Extract the [X, Y] coordinate from the center of the cell holding the provided text.  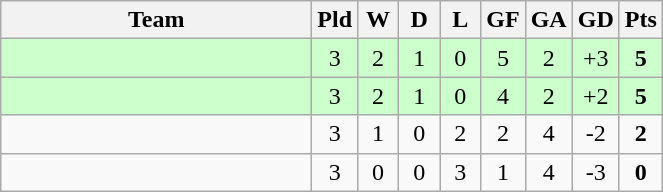
Pld [335, 20]
L [460, 20]
+3 [596, 58]
-2 [596, 134]
+2 [596, 96]
GA [548, 20]
W [378, 20]
GD [596, 20]
Team [156, 20]
-3 [596, 172]
Pts [640, 20]
D [420, 20]
GF [503, 20]
